Capture the cell that displays the provided text and extract its [x, y] central coordinate. 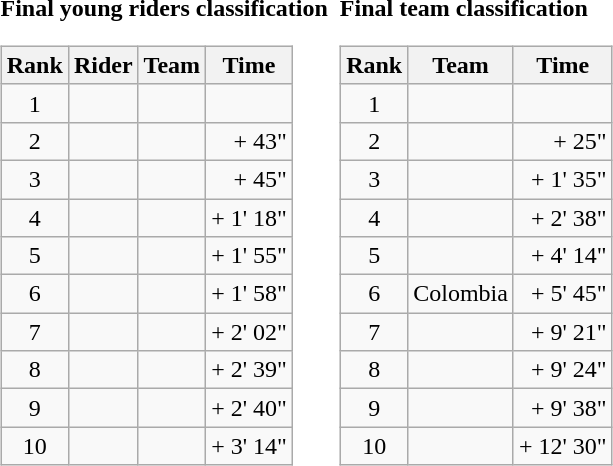
+ 43" [250, 141]
+ 1' 58" [250, 294]
+ 2' 39" [250, 370]
+ 3' 14" [250, 446]
+ 9' 38" [562, 408]
+ 5' 45" [562, 294]
+ 1' 55" [250, 256]
+ 2' 40" [250, 408]
+ 25" [562, 141]
+ 9' 24" [562, 370]
+ 45" [250, 179]
Colombia [461, 294]
+ 12' 30" [562, 446]
+ 4' 14" [562, 256]
+ 2' 38" [562, 217]
+ 1' 35" [562, 179]
+ 1' 18" [250, 217]
Rider [103, 65]
+ 2' 02" [250, 332]
+ 9' 21" [562, 332]
